For the text-containing cell, return its midpoint in [X, Y] coordinate format. 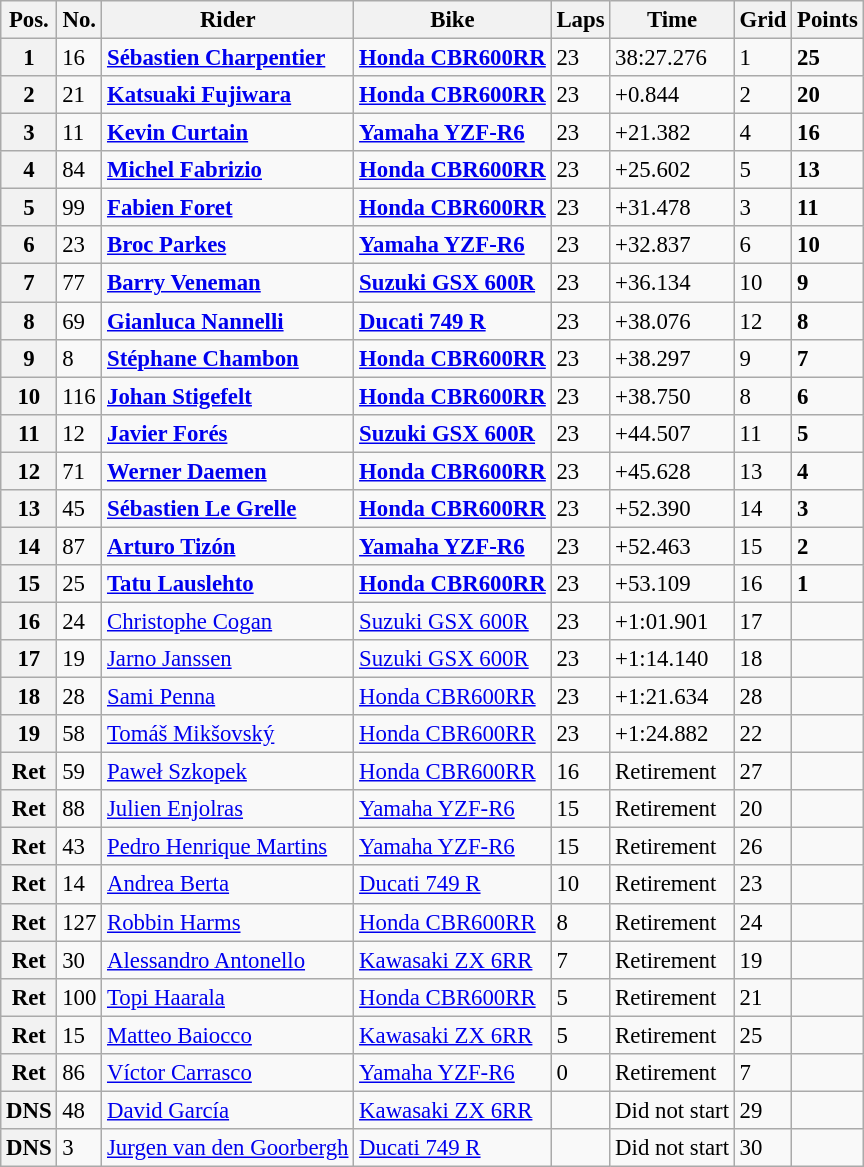
86 [80, 1073]
48 [80, 1110]
Robbin Harms [228, 922]
Jarno Janssen [228, 659]
Paweł Szkopek [228, 772]
+38.750 [672, 396]
Grid [762, 20]
Julien Enjolras [228, 809]
Fabien Foret [228, 208]
+45.628 [672, 471]
69 [80, 321]
100 [80, 997]
26 [762, 847]
+36.134 [672, 283]
99 [80, 208]
Rider [228, 20]
127 [80, 922]
Gianluca Nannelli [228, 321]
Pedro Henrique Martins [228, 847]
Broc Parkes [228, 245]
58 [80, 734]
+52.390 [672, 509]
59 [80, 772]
38:27.276 [672, 58]
Matteo Baiocco [228, 1035]
David García [228, 1110]
0 [580, 1073]
Alessandro Antonello [228, 960]
Christophe Cogan [228, 621]
Sébastien Charpentier [228, 58]
+1:01.901 [672, 621]
Jurgen van den Goorbergh [228, 1148]
Stéphane Chambon [228, 358]
77 [80, 283]
+1:21.634 [672, 697]
+21.382 [672, 133]
88 [80, 809]
+53.109 [672, 584]
43 [80, 847]
87 [80, 546]
Andrea Berta [228, 885]
Arturo Tizón [228, 546]
Javier Forés [228, 433]
Michel Fabrizio [228, 170]
Katsuaki Fujiwara [228, 95]
27 [762, 772]
Kevin Curtain [228, 133]
Tatu Lauslehto [228, 584]
+1:14.140 [672, 659]
71 [80, 471]
+32.837 [672, 245]
116 [80, 396]
Víctor Carrasco [228, 1073]
No. [80, 20]
+31.478 [672, 208]
Laps [580, 20]
+38.297 [672, 358]
Tomáš Mikšovský [228, 734]
Barry Veneman [228, 283]
Topi Haarala [228, 997]
+25.602 [672, 170]
+52.463 [672, 546]
29 [762, 1110]
Points [828, 20]
Time [672, 20]
+44.507 [672, 433]
Sami Penna [228, 697]
45 [80, 509]
Bike [452, 20]
+0.844 [672, 95]
Pos. [29, 20]
Sébastien Le Grelle [228, 509]
Johan Stigefelt [228, 396]
Werner Daemen [228, 471]
+1:24.882 [672, 734]
84 [80, 170]
22 [762, 734]
+38.076 [672, 321]
